From the cell containing the given text, extract its center point as (X, Y) coordinate. 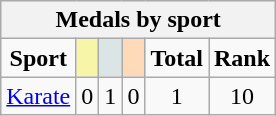
Medals by sport (138, 20)
Total (177, 58)
Sport (38, 58)
Rank (242, 58)
Karate (38, 96)
10 (242, 96)
